Extract the (X, Y) coordinate from the center of the cell holding the provided text.  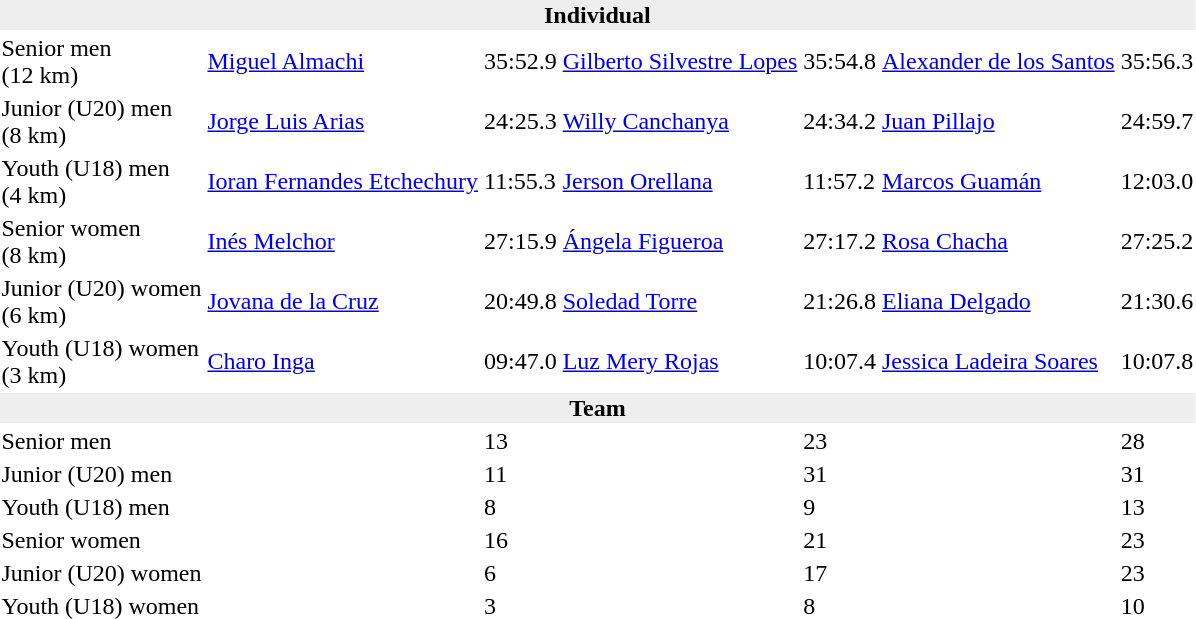
8 (521, 507)
Junior (U20) men (102, 474)
Jessica Ladeira Soares (999, 362)
Senior men (102, 441)
21:26.8 (840, 302)
Luz Mery Rojas (680, 362)
Inés Melchor (343, 242)
10:07.8 (1157, 362)
Junior (U20) men(8 km) (102, 122)
Team (598, 408)
12:03.0 (1157, 182)
21 (840, 540)
16 (521, 540)
35:54.8 (840, 62)
09:47.0 (521, 362)
Marcos Guamán (999, 182)
10:07.4 (840, 362)
Junior (U20) women (102, 573)
35:52.9 (521, 62)
Eliana Delgado (999, 302)
Gilberto Silvestre Lopes (680, 62)
Senior women(8 km) (102, 242)
Jovana de la Cruz (343, 302)
Youth (U18) women(3 km) (102, 362)
35:56.3 (1157, 62)
Individual (598, 15)
Soledad Torre (680, 302)
11:57.2 (840, 182)
Youth (U18) men(4 km) (102, 182)
Willy Canchanya (680, 122)
Charo Inga (343, 362)
17 (840, 573)
28 (1157, 441)
Jerson Orellana (680, 182)
27:25.2 (1157, 242)
11:55.3 (521, 182)
21:30.6 (1157, 302)
24:25.3 (521, 122)
9 (840, 507)
Miguel Almachi (343, 62)
Senior women (102, 540)
11 (521, 474)
Junior (U20) women(6 km) (102, 302)
Jorge Luis Arias (343, 122)
Senior men(12 km) (102, 62)
27:15.9 (521, 242)
27:17.2 (840, 242)
Youth (U18) men (102, 507)
Rosa Chacha (999, 242)
24:34.2 (840, 122)
20:49.8 (521, 302)
6 (521, 573)
Ioran Fernandes Etchechury (343, 182)
Ángela Figueroa (680, 242)
24:59.7 (1157, 122)
Juan Pillajo (999, 122)
Alexander de los Santos (999, 62)
